Identify which cell holds the provided text, then report its [X, Y] central coordinate. 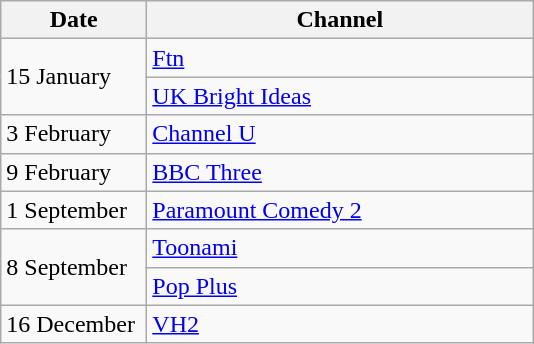
BBC Three [340, 172]
UK Bright Ideas [340, 96]
Date [74, 20]
Toonami [340, 248]
Ftn [340, 58]
VH2 [340, 324]
15 January [74, 77]
3 February [74, 134]
16 December [74, 324]
Paramount Comedy 2 [340, 210]
1 September [74, 210]
Pop Plus [340, 286]
8 September [74, 267]
Channel [340, 20]
9 February [74, 172]
Channel U [340, 134]
